Pinpoint the cell where the given text exists, returning its [X, Y] midpoint coordinate. 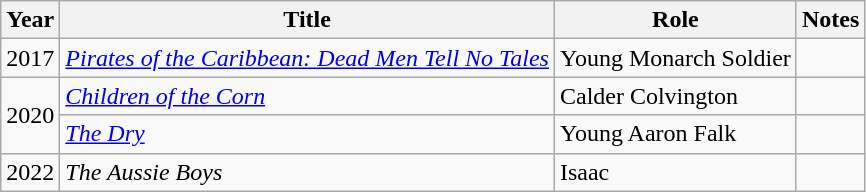
2020 [30, 115]
Role [675, 20]
Children of the Corn [308, 96]
The Aussie Boys [308, 172]
Pirates of the Caribbean: Dead Men Tell No Tales [308, 58]
The Dry [308, 134]
Young Aaron Falk [675, 134]
Notes [830, 20]
Young Monarch Soldier [675, 58]
Isaac [675, 172]
2017 [30, 58]
2022 [30, 172]
Title [308, 20]
Calder Colvington [675, 96]
Year [30, 20]
